Pinpoint the cell where the given text exists, returning its [x, y] midpoint coordinate. 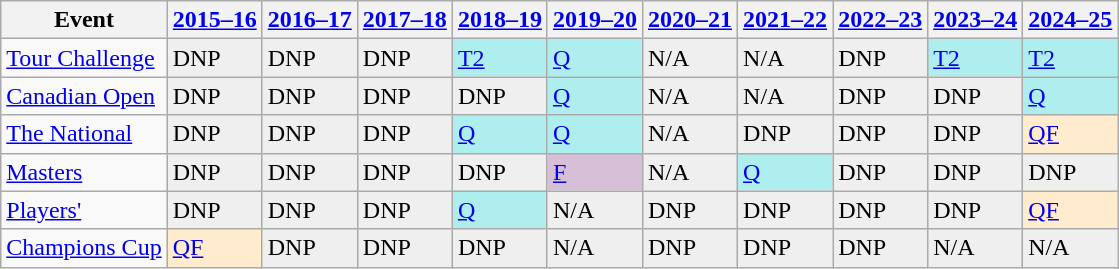
2015–16 [214, 20]
Players' [84, 210]
2021–22 [786, 20]
F [594, 172]
2024–25 [1070, 20]
Champions Cup [84, 248]
2019–20 [594, 20]
Canadian Open [84, 96]
Tour Challenge [84, 58]
2022–23 [880, 20]
2018–19 [500, 20]
2016–17 [310, 20]
2020–21 [690, 20]
The National [84, 134]
2023–24 [976, 20]
2017–18 [404, 20]
Event [84, 20]
Masters [84, 172]
